Identify which cell holds the provided text, then report its [X, Y] central coordinate. 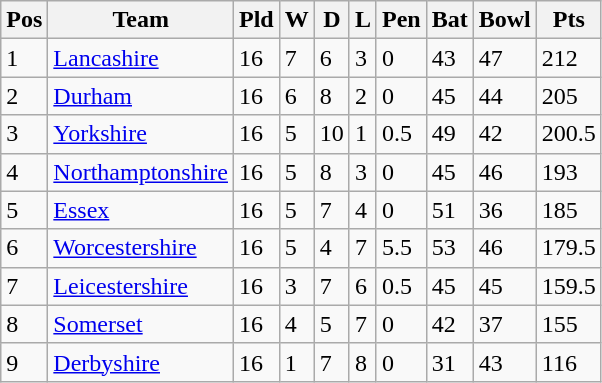
205 [568, 96]
Leicestershire [141, 286]
193 [568, 172]
212 [568, 58]
Northamptonshire [141, 172]
9 [24, 362]
Yorkshire [141, 134]
53 [450, 248]
155 [568, 324]
Essex [141, 210]
179.5 [568, 248]
Somerset [141, 324]
Derbyshire [141, 362]
Bowl [504, 20]
159.5 [568, 286]
Worcestershire [141, 248]
37 [504, 324]
10 [332, 134]
185 [568, 210]
36 [504, 210]
47 [504, 58]
Pts [568, 20]
Team [141, 20]
W [296, 20]
49 [450, 134]
D [332, 20]
Pen [401, 20]
44 [504, 96]
200.5 [568, 134]
Bat [450, 20]
5.5 [401, 248]
31 [450, 362]
Pos [24, 20]
Lancashire [141, 58]
116 [568, 362]
L [362, 20]
Durham [141, 96]
Pld [257, 20]
51 [450, 210]
